Return (X, Y) of the center of cell containing provided text 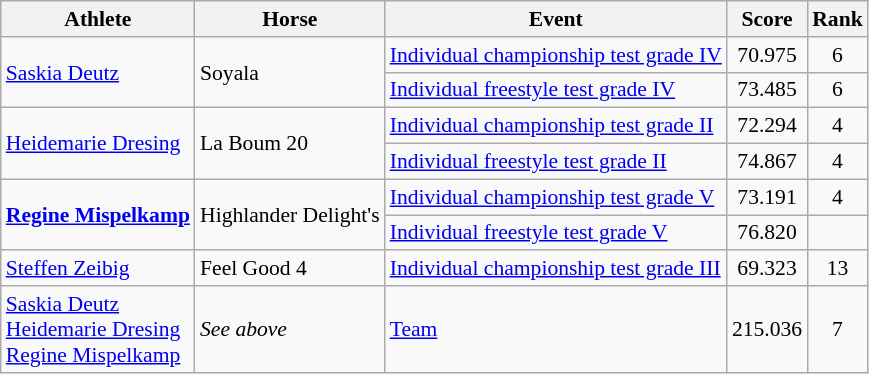
Feel Good 4 (290, 269)
Saskia DeutzHeidemarie DresingRegine Mispelkamp (98, 330)
73.191 (767, 197)
72.294 (767, 126)
74.867 (767, 162)
Soyala (290, 72)
76.820 (767, 233)
7 (838, 330)
Individual championship test grade IV (556, 55)
Event (556, 19)
Heidemarie Dresing (98, 144)
73.485 (767, 90)
Score (767, 19)
Individual championship test grade III (556, 269)
215.036 (767, 330)
13 (838, 269)
Rank (838, 19)
See above (290, 330)
Steffen Zeibig (98, 269)
Individual freestyle test grade V (556, 233)
La Boum 20 (290, 144)
Team (556, 330)
Horse (290, 19)
Saskia Deutz (98, 72)
69.323 (767, 269)
Individual championship test grade V (556, 197)
Individual freestyle test grade II (556, 162)
70.975 (767, 55)
Regine Mispelkamp (98, 214)
Individual championship test grade II (556, 126)
Individual freestyle test grade IV (556, 90)
Athlete (98, 19)
Highlander Delight's (290, 214)
